Capture the cell that displays the provided text and extract its [X, Y] central coordinate. 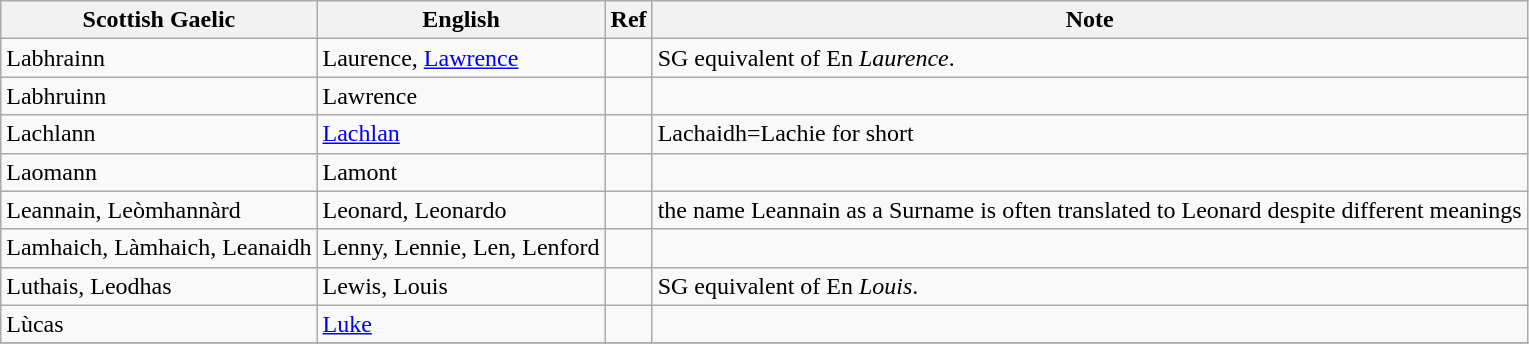
SG equivalent of En Louis. [1090, 286]
Ref [628, 20]
Luthais, Leodhas [159, 286]
Lawrence [461, 96]
Lachaidh=Lachie for short [1090, 134]
Lewis, Louis [461, 286]
Labhruinn [159, 96]
Laomann [159, 172]
Labhrainn [159, 58]
Leonard, Leonardo [461, 210]
Lamhaich, Làmhaich, Leanaidh [159, 248]
Scottish Gaelic [159, 20]
Luke [461, 324]
Laurence, Lawrence [461, 58]
Lachlan [461, 134]
SG equivalent of En Laurence. [1090, 58]
Leannain, Leòmhannàrd [159, 210]
Lamont [461, 172]
Lenny, Lennie, Len, Lenford [461, 248]
Note [1090, 20]
the name Leannain as a Surname is often translated to Leonard despite different meanings [1090, 210]
Lachlann [159, 134]
English [461, 20]
Lùcas [159, 324]
